Output the (x, y) coordinate of the center of the cell containing the given text.  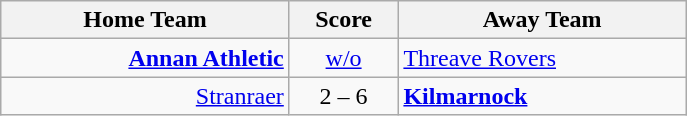
Score (344, 20)
Annan Athletic (146, 58)
Away Team (542, 20)
Stranraer (146, 96)
Home Team (146, 20)
Kilmarnock (542, 96)
Threave Rovers (542, 58)
w/o (344, 58)
2 – 6 (344, 96)
